Pinpoint the cell where the given text exists, returning its [X, Y] midpoint coordinate. 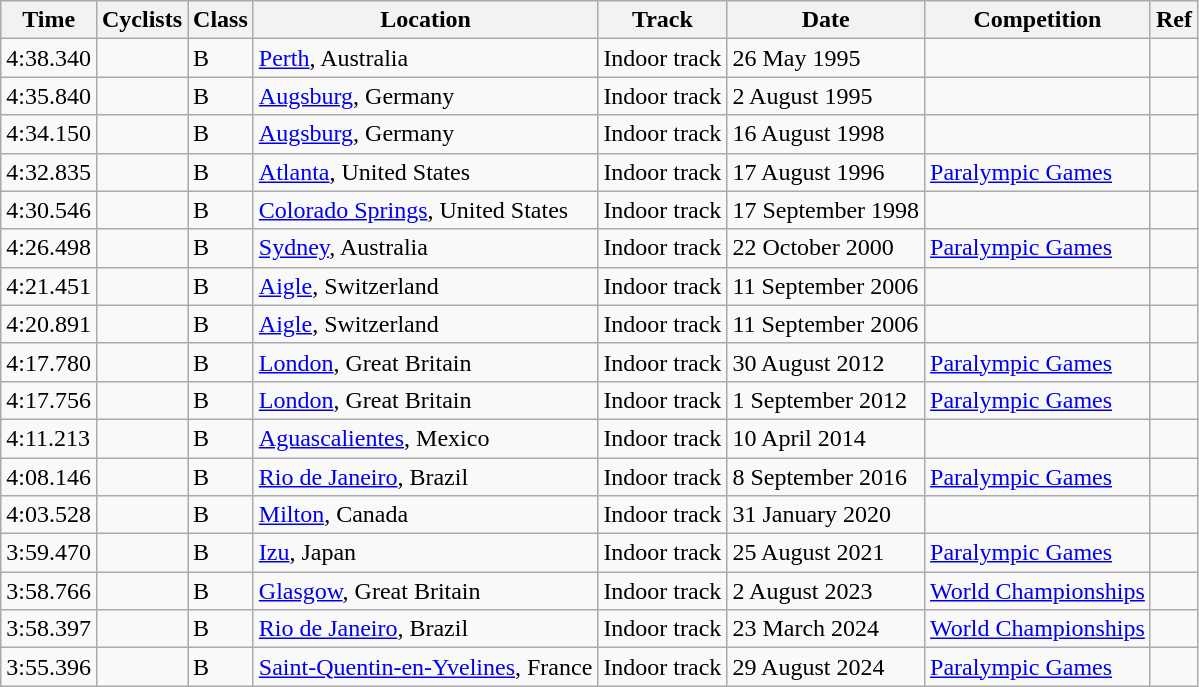
22 October 2000 [826, 248]
3:59.470 [49, 553]
Izu, Japan [426, 553]
8 September 2016 [826, 477]
4:21.451 [49, 286]
Sydney, Australia [426, 248]
4:26.498 [49, 248]
25 August 2021 [826, 553]
31 January 2020 [826, 515]
17 August 1996 [826, 172]
Aguascalientes, Mexico [426, 438]
4:11.213 [49, 438]
4:30.546 [49, 210]
17 September 1998 [826, 210]
4:35.840 [49, 96]
4:03.528 [49, 515]
29 August 2024 [826, 667]
23 March 2024 [826, 629]
16 August 1998 [826, 134]
3:55.396 [49, 667]
Ref [1174, 20]
4:08.146 [49, 477]
3:58.397 [49, 629]
4:34.150 [49, 134]
4:17.756 [49, 400]
Location [426, 20]
30 August 2012 [826, 362]
Atlanta, United States [426, 172]
Track [662, 20]
Class [221, 20]
26 May 1995 [826, 58]
2 August 1995 [826, 96]
4:38.340 [49, 58]
Time [49, 20]
2 August 2023 [826, 591]
10 April 2014 [826, 438]
4:32.835 [49, 172]
3:58.766 [49, 591]
4:17.780 [49, 362]
Milton, Canada [426, 515]
Glasgow, Great Britain [426, 591]
Date [826, 20]
Saint-Quentin-en-Yvelines, France [426, 667]
1 September 2012 [826, 400]
Colorado Springs, United States [426, 210]
Perth, Australia [426, 58]
Cyclists [142, 20]
Competition [1038, 20]
4:20.891 [49, 324]
